Search for the cell housing the specified text and yield its [x, y] center coordinate. 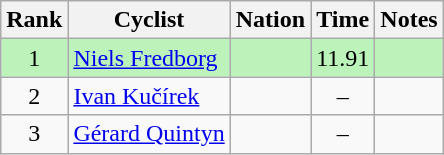
2 [34, 96]
Cyclist [149, 20]
Rank [34, 20]
Notes [409, 20]
1 [34, 58]
Gérard Quintyn [149, 134]
Time [343, 20]
Niels Fredborg [149, 58]
Nation [270, 20]
11.91 [343, 58]
3 [34, 134]
Ivan Kučírek [149, 96]
